Detect which cell encompasses the target text, then output its (X, Y) center coordinate. 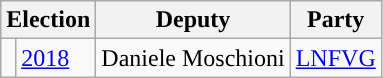
Election (48, 20)
Daniele Moschioni (193, 58)
Deputy (193, 20)
2018 (56, 58)
Party (336, 20)
LNFVG (336, 58)
